Locate the cell with the specified text and output its [X, Y] center coordinate. 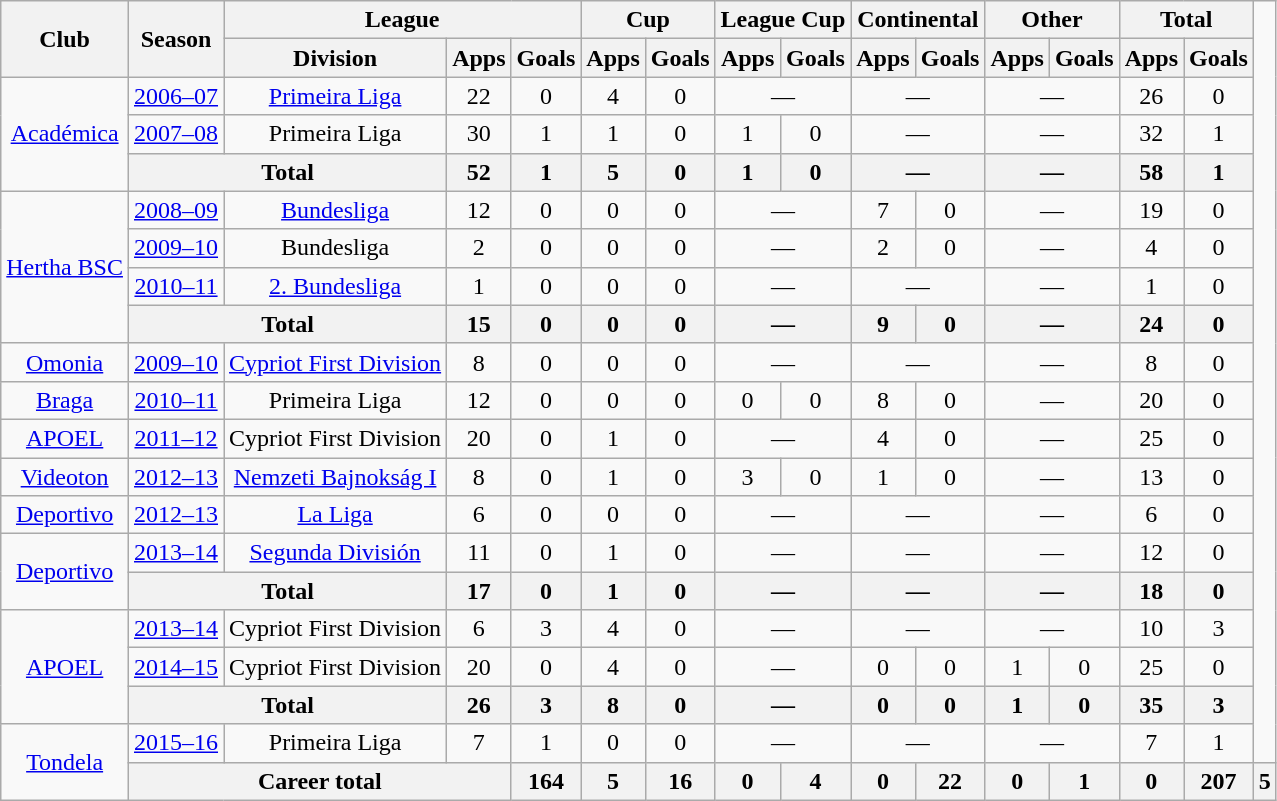
164 [546, 781]
League [402, 20]
2. Bundesliga [336, 286]
Club [65, 39]
2011–12 [176, 438]
Cup [648, 20]
Continental [918, 20]
15 [479, 324]
10 [1151, 629]
League Cup [783, 20]
La Liga [336, 515]
Division [336, 58]
2014–15 [176, 667]
52 [479, 172]
30 [479, 134]
Career total [320, 781]
Omonia [65, 362]
24 [1151, 324]
2015–16 [176, 743]
17 [479, 591]
Hertha BSC [65, 267]
Nemzeti Bajnokság I [336, 477]
Season [176, 39]
Tondela [65, 762]
Académica [65, 134]
32 [1151, 134]
11 [479, 553]
Videoton [65, 477]
2008–09 [176, 210]
Segunda División [336, 553]
13 [1151, 477]
2007–08 [176, 134]
19 [1151, 210]
207 [1219, 781]
16 [680, 781]
58 [1151, 172]
Other [1052, 20]
18 [1151, 591]
35 [1151, 705]
Braga [65, 400]
9 [883, 324]
2006–07 [176, 96]
